Scan for the cell matching the given text and deliver its (X, Y) coordinate at center. 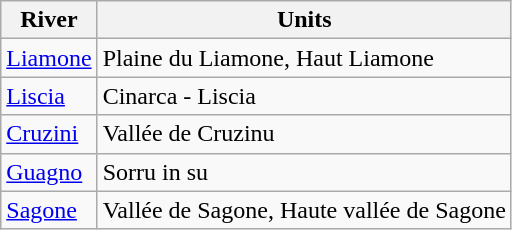
Liscia (49, 96)
Vallée de Sagone, Haute vallée de Sagone (304, 210)
Sagone (49, 210)
Plaine du Liamone, Haut Liamone (304, 58)
Liamone (49, 58)
Vallée de Cruzinu (304, 134)
Guagno (49, 172)
Sorru in su (304, 172)
Cruzini (49, 134)
Units (304, 20)
Cinarca - Liscia (304, 96)
River (49, 20)
